Identify which cell holds the provided text, then report its (X, Y) central coordinate. 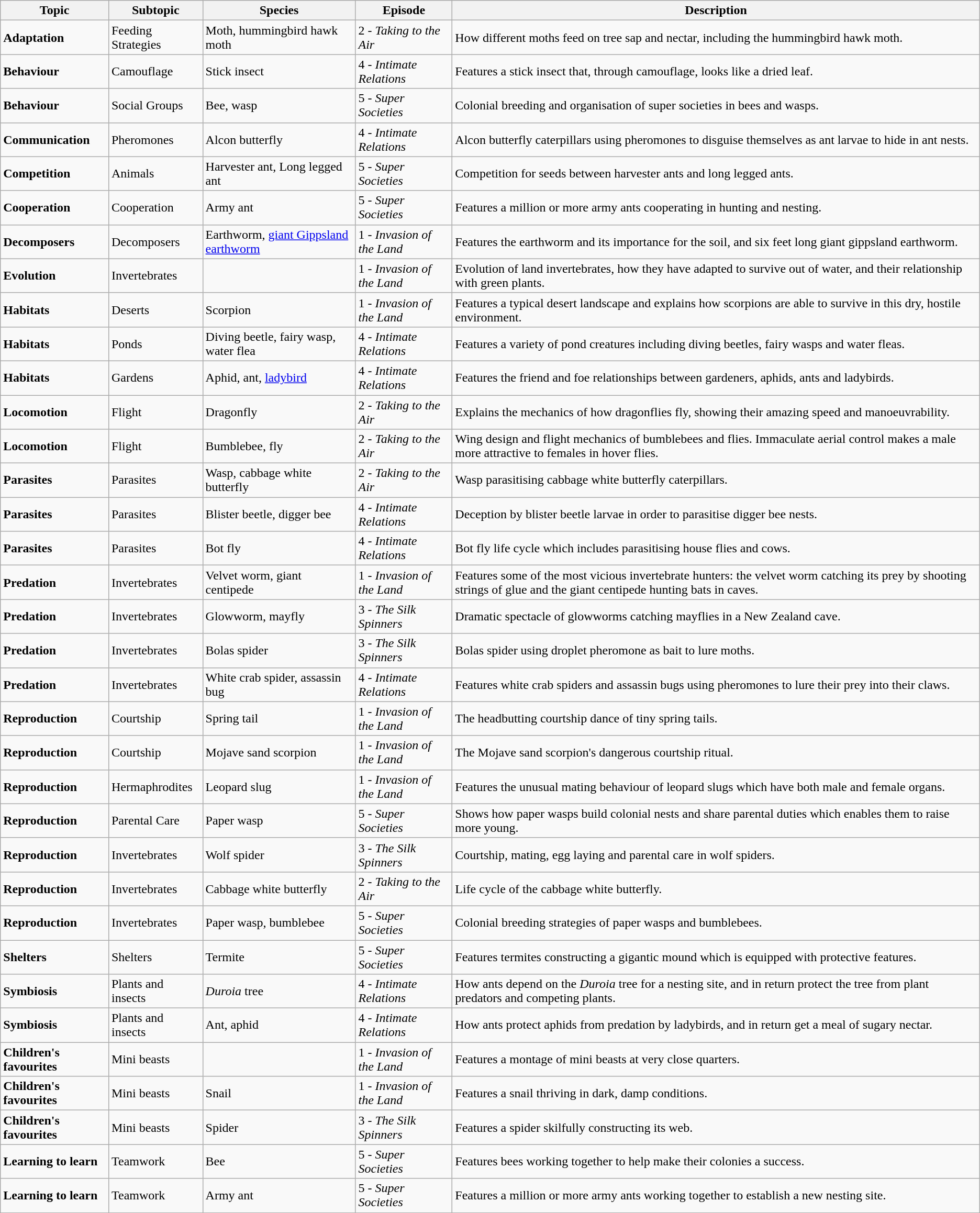
Bolas spider using droplet pheromone as bait to lure moths. (716, 650)
Features termites constructing a gigantic mound which is equipped with protective features. (716, 957)
Explains the mechanics of how dragonflies fly, showing their amazing speed and manoeuvrability. (716, 411)
Dragonfly (279, 411)
Snail (279, 1093)
Colonial breeding strategies of paper wasps and bumblebees. (716, 922)
Bot fly (279, 549)
How ants protect aphids from predation by ladybirds, and in return get a meal of sugary nectar. (716, 1025)
Blister beetle, digger bee (279, 514)
Evolution of land invertebrates, how they have adapted to survive out of water, and their relationship with green plants. (716, 275)
Description (716, 10)
Spring tail (279, 718)
Stick insect (279, 71)
Episode (404, 10)
Cabbage white butterfly (279, 889)
Life cycle of the cabbage white butterfly. (716, 889)
Dramatic spectacle of glowworms catching mayflies in a New Zealand cave. (716, 617)
Spider (279, 1128)
Diving beetle, fairy wasp, water flea (279, 343)
Species (279, 10)
Competition for seeds between harvester ants and long legged ants. (716, 174)
Features the earthworm and its importance for the soil, and six feet long giant gippsland earthworm. (716, 242)
Alcon butterfly caterpillars using pheromones to disguise themselves as ant larvae to hide in ant nests. (716, 139)
The headbutting courtship dance of tiny spring tails. (716, 718)
Features a snail thriving in dark, damp conditions. (716, 1093)
Wolf spider (279, 854)
Features the friend and foe relationships between gardeners, aphids, ants and ladybirds. (716, 378)
Features a million or more army ants working together to establish a new nesting site. (716, 1196)
The Mojave sand scorpion's dangerous courtship ritual. (716, 753)
Mojave sand scorpion (279, 753)
Bolas spider (279, 650)
Bee, wasp (279, 106)
Evolution (54, 275)
How ants depend on the Duroia tree for a nesting site, and in return protect the tree from plant predators and competing plants. (716, 992)
Harvester ant, Long legged ant (279, 174)
Shows how paper wasps build colonial nests and share parental duties which enables them to raise more young. (716, 821)
Adaptation (54, 38)
Ponds (155, 343)
Colonial breeding and organisation of super societies in bees and wasps. (716, 106)
Duroia tree (279, 992)
Deception by blister beetle larvae in order to parasitise digger bee nests. (716, 514)
Camouflage (155, 71)
Deserts (155, 310)
Bee (279, 1161)
Alcon butterfly (279, 139)
Features a variety of pond creatures including diving beetles, fairy wasps and water fleas. (716, 343)
Parental Care (155, 821)
Features a typical desert landscape and explains how scorpions are able to survive in this dry, hostile environment. (716, 310)
Subtopic (155, 10)
Features white crab spiders and assassin bugs using pheromones to lure their prey into their claws. (716, 685)
Communication (54, 139)
Wasp, cabbage white butterfly (279, 481)
Wasp parasitising cabbage white butterfly caterpillars. (716, 481)
Topic (54, 10)
Courtship, mating, egg laying and parental care in wolf spiders. (716, 854)
Features a montage of mini beasts at very close quarters. (716, 1060)
Bot fly life cycle which includes parasitising house flies and cows. (716, 549)
Animals (155, 174)
Ant, aphid (279, 1025)
Scorpion (279, 310)
Termite (279, 957)
Leopard slug (279, 786)
Paper wasp (279, 821)
Pheromones (155, 139)
Earthworm, giant Gippsland earthworm (279, 242)
Glowworm, mayfly (279, 617)
Features the unusual mating behaviour of leopard slugs which have both male and female organs. (716, 786)
Wing design and flight mechanics of bumblebees and flies. Immaculate aerial control makes a male more attractive to females in hover flies. (716, 446)
Velvet worm, giant centipede (279, 582)
Social Groups (155, 106)
Features a million or more army ants cooperating in hunting and nesting. (716, 207)
Competition (54, 174)
Bumblebee, fly (279, 446)
Paper wasp, bumblebee (279, 922)
Gardens (155, 378)
Features a spider skilfully constructing its web. (716, 1128)
Hermaphrodites (155, 786)
Features bees working together to help make their colonies a success. (716, 1161)
White crab spider, assassin bug (279, 685)
Moth, hummingbird hawk moth (279, 38)
Aphid, ant, ladybird (279, 378)
Features a stick insect that, through camouflage, looks like a dried leaf. (716, 71)
How different moths feed on tree sap and nectar, including the hummingbird hawk moth. (716, 38)
Feeding Strategies (155, 38)
